Identify which cell holds the provided text, then report its [X, Y] central coordinate. 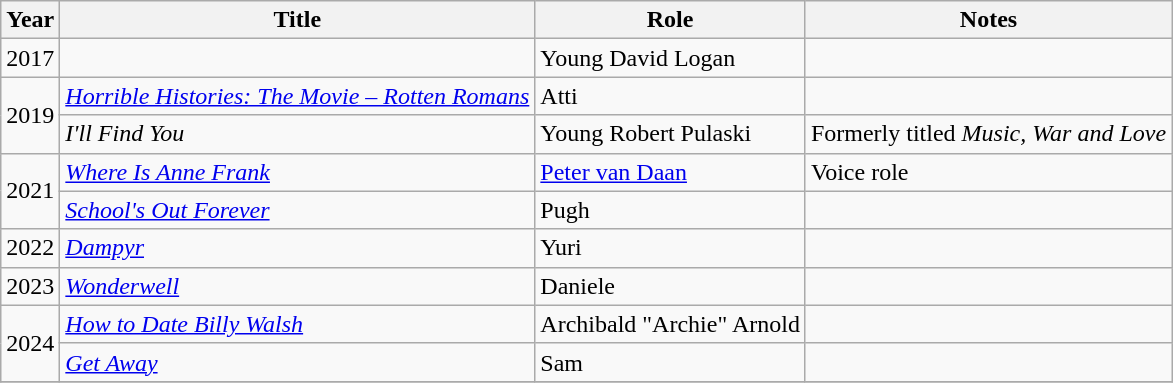
2022 [30, 248]
2019 [30, 115]
Title [298, 20]
Daniele [670, 286]
Pugh [670, 210]
Archibald "Archie" Arnold [670, 324]
Year [30, 20]
Role [670, 20]
2023 [30, 286]
Voice role [988, 172]
Atti [670, 96]
2021 [30, 191]
Sam [670, 362]
Yuri [670, 248]
Peter van Daan [670, 172]
2017 [30, 58]
Young David Logan [670, 58]
Get Away [298, 362]
Horrible Histories: The Movie – Rotten Romans [298, 96]
Wonderwell [298, 286]
School's Out Forever [298, 210]
Young Robert Pulaski [670, 134]
How to Date Billy Walsh [298, 324]
Notes [988, 20]
Formerly titled Music, War and Love [988, 134]
2024 [30, 343]
Dampyr [298, 248]
Where Is Anne Frank [298, 172]
I'll Find You [298, 134]
